Search for the cell housing the specified text and yield its [x, y] center coordinate. 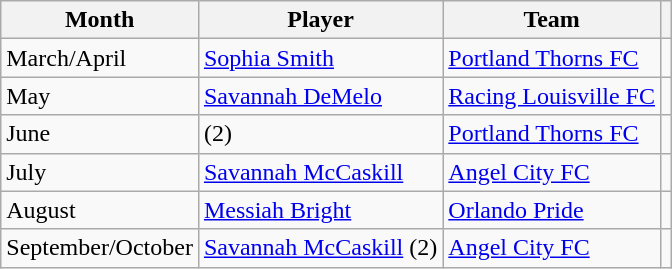
May [100, 96]
Month [100, 20]
Savannah McCaskill (2) [320, 248]
Racing Louisville FC [552, 96]
Messiah Bright [320, 210]
Team [552, 20]
Savannah DeMelo [320, 96]
Player [320, 20]
September/October [100, 248]
August [100, 210]
June [100, 134]
Orlando Pride [552, 210]
(2) [320, 134]
March/April [100, 58]
Savannah McCaskill [320, 172]
July [100, 172]
Sophia Smith [320, 58]
